Pinpoint the cell where the given text exists, returning its (x, y) midpoint coordinate. 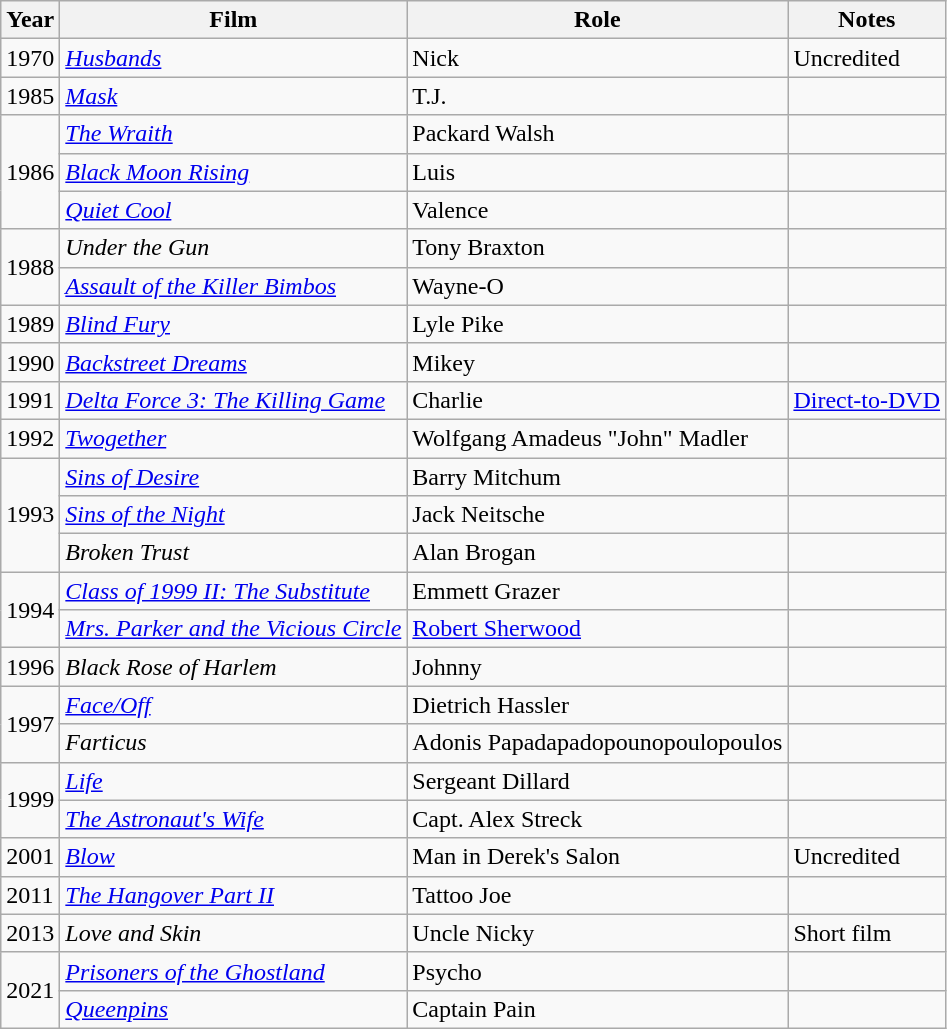
2013 (30, 933)
Wolfgang Amadeus "John" Madler (598, 438)
Mask (234, 96)
Film (234, 20)
Face/Off (234, 705)
1994 (30, 610)
Alan Brogan (598, 553)
Backstreet Dreams (234, 362)
Delta Force 3: The Killing Game (234, 400)
The Hangover Part II (234, 895)
Tattoo Joe (598, 895)
Adonis Papadapadopounopoulopoulos (598, 743)
Black Rose of Harlem (234, 667)
Assault of the Killer Bimbos (234, 286)
Barry Mitchum (598, 477)
Lyle Pike (598, 324)
1970 (30, 58)
Wayne-O (598, 286)
1990 (30, 362)
1986 (30, 172)
Queenpins (234, 1009)
Capt. Alex Streck (598, 819)
Valence (598, 210)
Blow (234, 857)
2021 (30, 990)
Husbands (234, 58)
Luis (598, 172)
1996 (30, 667)
T.J. (598, 96)
Mrs. Parker and the Vicious Circle (234, 629)
Robert Sherwood (598, 629)
1993 (30, 515)
Nick (598, 58)
2011 (30, 895)
1988 (30, 267)
Prisoners of the Ghostland (234, 971)
Man in Derek's Salon (598, 857)
Emmett Grazer (598, 591)
Notes (867, 20)
1985 (30, 96)
Blind Fury (234, 324)
1991 (30, 400)
The Astronaut's Wife (234, 819)
The Wraith (234, 134)
Uncle Nicky (598, 933)
Packard Walsh (598, 134)
Sins of Desire (234, 477)
Psycho (598, 971)
Short film (867, 933)
Sins of the Night (234, 515)
Twogether (234, 438)
Jack Neitsche (598, 515)
Sergeant Dillard (598, 781)
Dietrich Hassler (598, 705)
1989 (30, 324)
1999 (30, 800)
Role (598, 20)
Johnny (598, 667)
Black Moon Rising (234, 172)
Class of 1999 II: The Substitute (234, 591)
1997 (30, 724)
Quiet Cool (234, 210)
Charlie (598, 400)
Farticus (234, 743)
Love and Skin (234, 933)
2001 (30, 857)
Year (30, 20)
Under the Gun (234, 248)
Captain Pain (598, 1009)
Broken Trust (234, 553)
Tony Braxton (598, 248)
Mikey (598, 362)
Direct-to-DVD (867, 400)
1992 (30, 438)
Life (234, 781)
